Provide the [X, Y] coordinate of the cell's center where the given text is located.  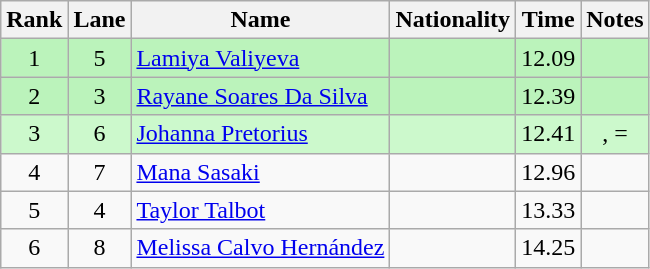
Lane [100, 20]
12.96 [548, 172]
Nationality [453, 20]
Notes [615, 20]
Lamiya Valiyeva [260, 58]
Name [260, 20]
12.09 [548, 58]
Taylor Talbot [260, 210]
Rayane Soares Da Silva [260, 96]
, = [615, 134]
1 [34, 58]
12.41 [548, 134]
2 [34, 96]
Melissa Calvo Hernández [260, 248]
14.25 [548, 248]
Johanna Pretorius [260, 134]
Mana Sasaki [260, 172]
13.33 [548, 210]
7 [100, 172]
Rank [34, 20]
Time [548, 20]
8 [100, 248]
12.39 [548, 96]
